Detect which cell encompasses the target text, then output its [X, Y] center coordinate. 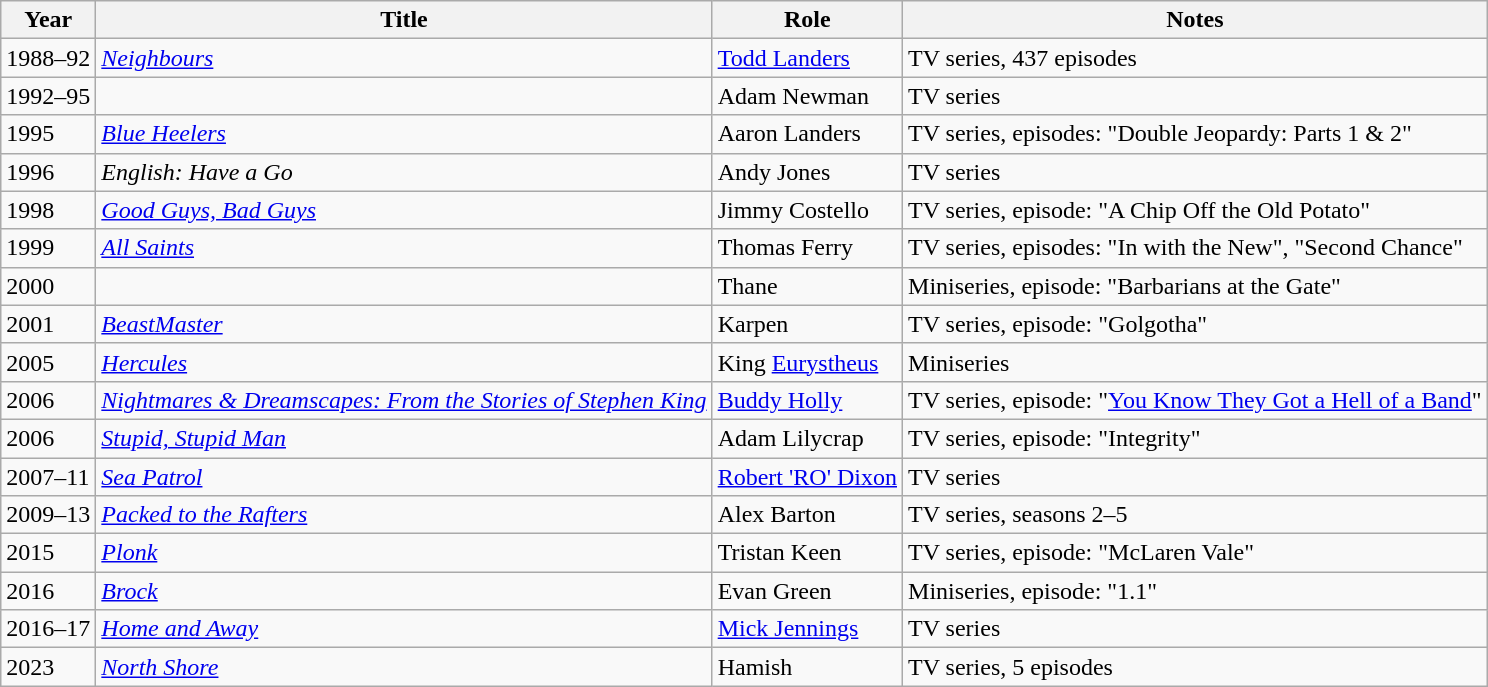
Hamish [807, 667]
Miniseries, episode: "1.1" [1196, 591]
Evan Green [807, 591]
Brock [404, 591]
Alex Barton [807, 515]
Nightmares & Dreamscapes: From the Stories of Stephen King [404, 400]
1998 [48, 210]
Mick Jennings [807, 629]
Hercules [404, 362]
Adam Newman [807, 96]
BeastMaster [404, 324]
Good Guys, Bad Guys [404, 210]
Todd Landers [807, 58]
TV series, 5 episodes [1196, 667]
2009–13 [48, 515]
Role [807, 20]
English: Have a Go [404, 172]
Home and Away [404, 629]
2005 [48, 362]
Miniseries, episode: "Barbarians at the Gate" [1196, 286]
2015 [48, 553]
2016–17 [48, 629]
TV series, episode: "Integrity" [1196, 438]
Thomas Ferry [807, 248]
Tristan Keen [807, 553]
1992–95 [48, 96]
Neighbours [404, 58]
1988–92 [48, 58]
Thane [807, 286]
TV series, episode: "Golgotha" [1196, 324]
1999 [48, 248]
North Shore [404, 667]
Miniseries [1196, 362]
TV series, episodes: "In with the New", "Second Chance" [1196, 248]
Aaron Landers [807, 134]
Stupid, Stupid Man [404, 438]
Sea Patrol [404, 477]
All Saints [404, 248]
2007–11 [48, 477]
Buddy Holly [807, 400]
Plonk [404, 553]
2001 [48, 324]
1996 [48, 172]
Jimmy Costello [807, 210]
Andy Jones [807, 172]
2000 [48, 286]
TV series, episode: "McLaren Vale" [1196, 553]
Adam Lilycrap [807, 438]
Robert 'RO' Dixon [807, 477]
2016 [48, 591]
TV series, episode: "You Know They Got a Hell of a Band" [1196, 400]
1995 [48, 134]
Title [404, 20]
TV series, seasons 2–5 [1196, 515]
King Eurystheus [807, 362]
Year [48, 20]
TV series, episodes: "Double Jeopardy: Parts 1 & 2" [1196, 134]
Blue Heelers [404, 134]
Packed to the Rafters [404, 515]
Notes [1196, 20]
Karpen [807, 324]
TV series, 437 episodes [1196, 58]
2023 [48, 667]
TV series, episode: "A Chip Off the Old Potato" [1196, 210]
